Capture the cell that displays the provided text and extract its (x, y) central coordinate. 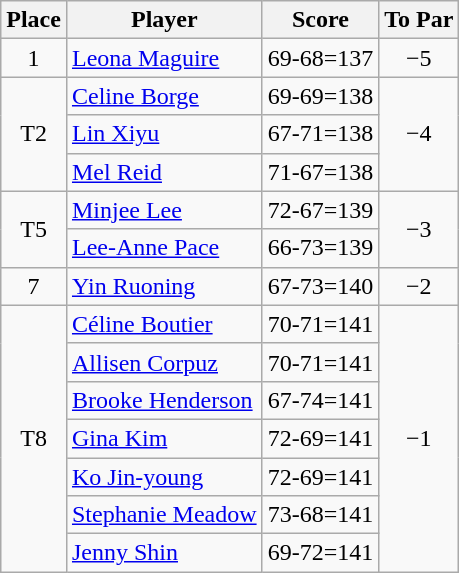
T2 (34, 134)
Lee-Anne Pace (164, 248)
Ko Jin-young (164, 477)
Allisen Corpuz (164, 362)
Score (320, 20)
Minjee Lee (164, 210)
To Par (419, 20)
Yin Ruoning (164, 286)
−4 (419, 134)
Place (34, 20)
−2 (419, 286)
Celine Borge (164, 96)
T8 (34, 438)
67-74=141 (320, 400)
69-68=137 (320, 58)
Brooke Henderson (164, 400)
69-69=138 (320, 96)
67-73=140 (320, 286)
Stephanie Meadow (164, 515)
72-67=139 (320, 210)
69-72=141 (320, 553)
Gina Kim (164, 438)
Leona Maguire (164, 58)
1 (34, 58)
−5 (419, 58)
66-73=139 (320, 248)
73-68=141 (320, 515)
71-67=138 (320, 172)
67-71=138 (320, 134)
T5 (34, 229)
Mel Reid (164, 172)
Player (164, 20)
Jenny Shin (164, 553)
7 (34, 286)
Lin Xiyu (164, 134)
−1 (419, 438)
−3 (419, 229)
Céline Boutier (164, 324)
